Locate the cell with the specified text and output its (x, y) center coordinate. 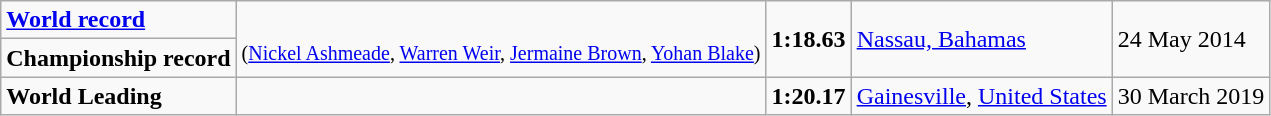
Championship record (118, 58)
Gainesville, United States (982, 96)
30 March 2019 (1191, 96)
World record (118, 20)
Nassau, Bahamas (982, 39)
(Nickel Ashmeade, Warren Weir, Jermaine Brown, Yohan Blake) (501, 39)
24 May 2014 (1191, 39)
1:20.17 (808, 96)
1:18.63 (808, 39)
World Leading (118, 96)
